Output the [x, y] coordinate of the center of the cell containing the given text.  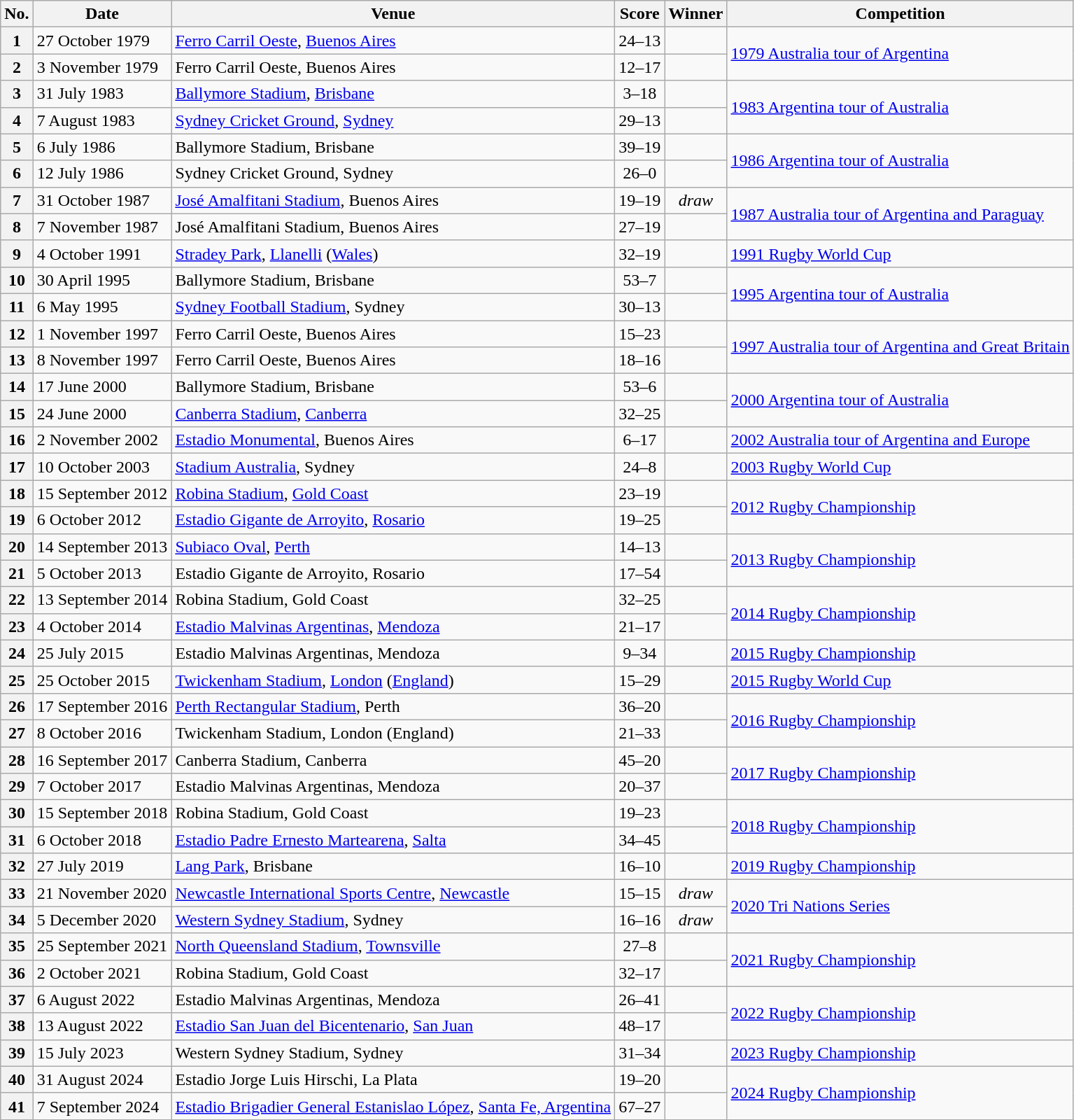
31 October 1987 [102, 200]
2022 Rugby Championship [900, 1013]
2000 Argentina tour of Australia [900, 400]
7 November 1987 [102, 227]
2012 Rugby Championship [900, 507]
21–17 [640, 626]
21 November 2020 [102, 893]
22 [17, 600]
2 [17, 67]
14 September 2013 [102, 547]
67–27 [640, 1106]
41 [17, 1106]
8 [17, 227]
5 October 2013 [102, 573]
3 November 1979 [102, 67]
9 [17, 253]
7 September 2024 [102, 1106]
Perth Rectangular Stadium, Perth [393, 706]
21–33 [640, 733]
15–15 [640, 893]
6–17 [640, 440]
24–13 [640, 41]
20 [17, 547]
45–20 [640, 759]
18 [17, 493]
6 [17, 174]
30 [17, 813]
27 October 1979 [102, 41]
4 [17, 120]
2013 Rugby Championship [900, 560]
19–23 [640, 813]
North Queensland Stadium, Townsville [393, 946]
15 [17, 414]
29–13 [640, 120]
23 [17, 626]
27 July 2019 [102, 867]
19 [17, 520]
20–37 [640, 787]
15 September 2018 [102, 813]
28 [17, 759]
27–8 [640, 946]
38 [17, 1026]
2 November 2002 [102, 440]
32–17 [640, 973]
17 June 2000 [102, 387]
26 [17, 706]
Sydney Football Stadium, Sydney [393, 307]
2023 Rugby Championship [900, 1053]
Estadio Brigadier General Estanislao López, Santa Fe, Argentina [393, 1106]
13 [17, 360]
Newcastle International Sports Centre, Newcastle [393, 893]
13 September 2014 [102, 600]
32–19 [640, 253]
5 December 2020 [102, 920]
2015 Rugby World Cup [900, 680]
39–19 [640, 147]
Estadio Monumental, Buenos Aires [393, 440]
8 October 2016 [102, 733]
3–18 [640, 94]
Winner [695, 14]
12 [17, 334]
17 September 2016 [102, 706]
Date [102, 14]
Estadio Jorge Luis Hirschi, La Plata [393, 1079]
16 [17, 440]
16 September 2017 [102, 759]
19–25 [640, 520]
4 October 1991 [102, 253]
Subiaco Oval, Perth [393, 547]
4 October 2014 [102, 626]
34–45 [640, 840]
Venue [393, 14]
2024 Rugby Championship [900, 1093]
2017 Rugby Championship [900, 773]
31–34 [640, 1053]
26–0 [640, 174]
Score [640, 14]
24 [17, 653]
39 [17, 1053]
Estadio San Juan del Bicentenario, San Juan [393, 1026]
26–41 [640, 1000]
27 [17, 733]
2014 Rugby Championship [900, 613]
1995 Argentina tour of Australia [900, 293]
31 July 1983 [102, 94]
1986 Argentina tour of Australia [900, 160]
53–6 [640, 387]
2 October 2021 [102, 973]
5 [17, 147]
2003 Rugby World Cup [900, 467]
23–19 [640, 493]
19–20 [640, 1079]
25 July 2015 [102, 653]
33 [17, 893]
31 [17, 840]
6 August 2022 [102, 1000]
No. [17, 14]
Competition [900, 14]
17–54 [640, 573]
34 [17, 920]
2020 Tri Nations Series [900, 906]
1991 Rugby World Cup [900, 253]
30–13 [640, 307]
19–19 [640, 200]
6 July 1986 [102, 147]
48–17 [640, 1026]
25 [17, 680]
13 August 2022 [102, 1026]
2021 Rugby Championship [900, 960]
7 [17, 200]
53–7 [640, 280]
16–16 [640, 920]
36–20 [640, 706]
30 April 1995 [102, 280]
3 [17, 94]
21 [17, 573]
12–17 [640, 67]
17 [17, 467]
6 May 1995 [102, 307]
27–19 [640, 227]
25 October 2015 [102, 680]
8 November 1997 [102, 360]
1 [17, 41]
32 [17, 867]
Lang Park, Brisbane [393, 867]
Estadio Padre Ernesto Martearena, Salta [393, 840]
15–29 [640, 680]
10 October 2003 [102, 467]
12 July 1986 [102, 174]
10 [17, 280]
25 September 2021 [102, 946]
11 [17, 307]
24 June 2000 [102, 414]
2019 Rugby Championship [900, 867]
14–13 [640, 547]
1987 Australia tour of Argentina and Paraguay [900, 213]
15 September 2012 [102, 493]
Stradey Park, Llanelli (Wales) [393, 253]
15–23 [640, 334]
6 October 2012 [102, 520]
18–16 [640, 360]
7 August 1983 [102, 120]
2015 Rugby Championship [900, 653]
24–8 [640, 467]
6 October 2018 [102, 840]
2002 Australia tour of Argentina and Europe [900, 440]
40 [17, 1079]
15 July 2023 [102, 1053]
1983 Argentina tour of Australia [900, 107]
36 [17, 973]
7 October 2017 [102, 787]
1 November 1997 [102, 334]
2016 Rugby Championship [900, 720]
14 [17, 387]
16–10 [640, 867]
37 [17, 1000]
29 [17, 787]
35 [17, 946]
9–34 [640, 653]
2018 Rugby Championship [900, 827]
1997 Australia tour of Argentina and Great Britain [900, 347]
1979 Australia tour of Argentina [900, 54]
Stadium Australia, Sydney [393, 467]
31 August 2024 [102, 1079]
